Pinpoint the cell where the given text exists, returning its [X, Y] midpoint coordinate. 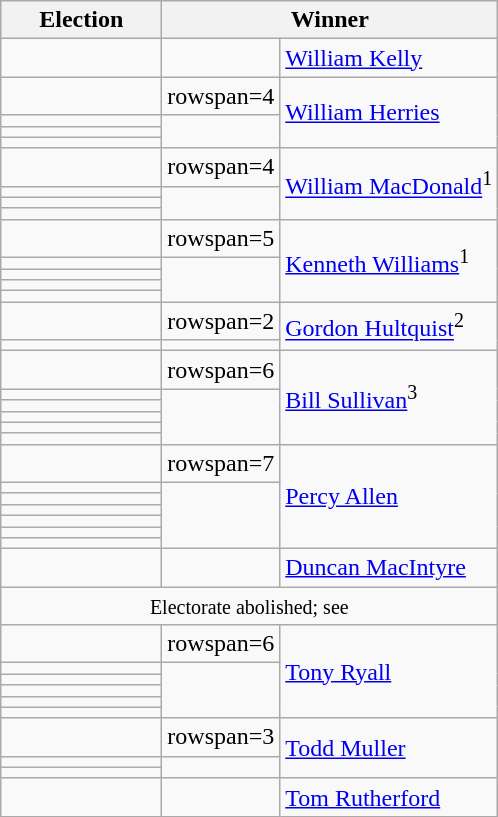
Percy Allen [389, 496]
William Kelly [389, 58]
rowspan=3 [221, 737]
rowspan=7 [221, 463]
rowspan=5 [221, 238]
Electorate abolished; see [250, 606]
Todd Muller [389, 748]
William MacDonald1 [389, 184]
Tony Ryall [389, 672]
Kenneth Williams1 [389, 260]
rowspan=2 [221, 321]
Duncan MacIntyre [389, 568]
Tom Rutherford [389, 797]
Bill Sullivan3 [389, 398]
William Herries [389, 112]
Gordon Hultquist2 [389, 326]
Election [82, 20]
Winner [330, 20]
